Detect which cell encompasses the target text, then output its (X, Y) center coordinate. 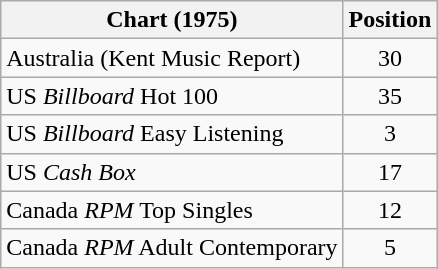
30 (390, 58)
3 (390, 134)
35 (390, 96)
Canada RPM Adult Contemporary (172, 248)
12 (390, 210)
5 (390, 248)
Position (390, 20)
Australia (Kent Music Report) (172, 58)
Chart (1975) (172, 20)
17 (390, 172)
US Billboard Easy Listening (172, 134)
US Billboard Hot 100 (172, 96)
US Cash Box (172, 172)
Canada RPM Top Singles (172, 210)
